From the cell containing the given text, extract its center point as [X, Y] coordinate. 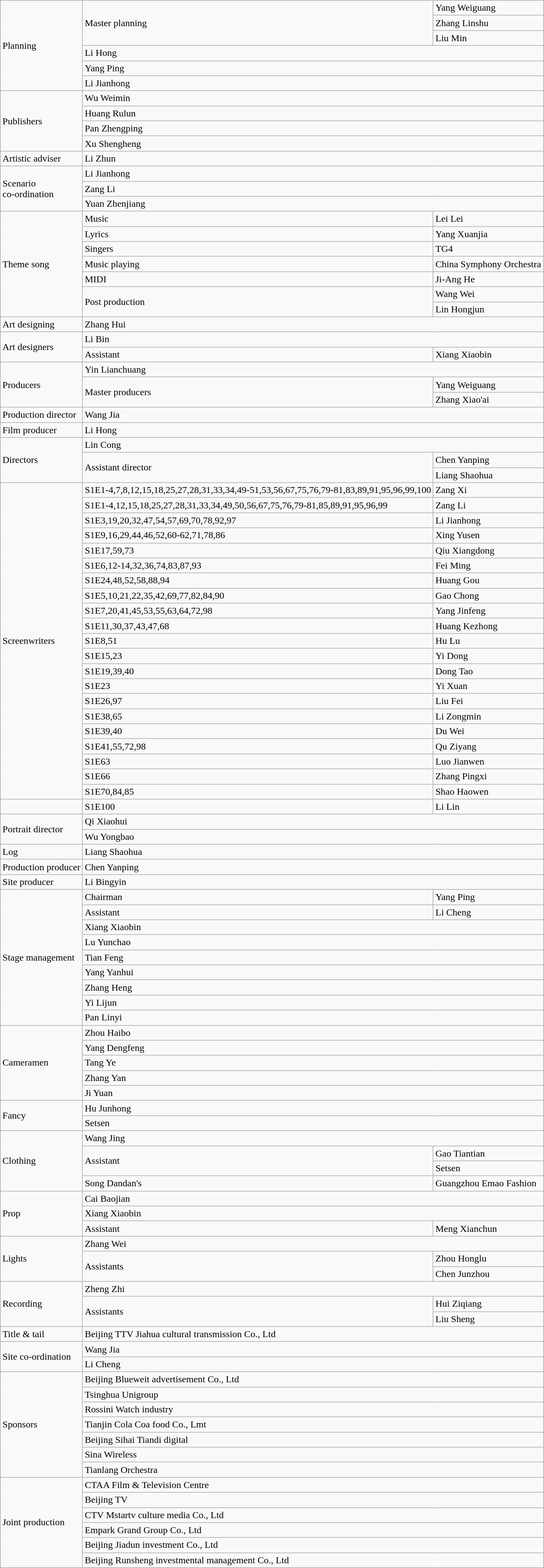
Zhang Pingxi [488, 776]
Wang Jing [313, 1138]
Film producer [42, 430]
Lin Cong [313, 445]
Zhang Xiao'ai [488, 400]
Lei Lei [488, 219]
S1E6,12-14,32,36,74,83,87,93 [258, 565]
Beijing Runsheng investmental management Co., Ltd [313, 1560]
Zhang Heng [313, 988]
S1E9,16,29,44,46,52,60-62,71,78,86 [258, 535]
Li Lin [488, 807]
S1E39,40 [258, 731]
Tian Feng [313, 957]
Wang Wei [488, 294]
Beijing TV [313, 1500]
Clothing [42, 1161]
Zheng Zhi [313, 1289]
Singers [258, 249]
Xu Shengheng [313, 143]
Fancy [42, 1115]
S1E38,65 [258, 716]
Site co-ordination [42, 1357]
Sponsors [42, 1424]
Yi Dong [488, 656]
Qu Ziyang [488, 746]
Qiu Xiangdong [488, 550]
Pan Linyi [313, 1018]
Hu Junhong [313, 1108]
Rossini Watch industry [313, 1410]
Li Zhun [313, 158]
Theme song [42, 264]
Li Bingyin [313, 882]
Yi Lijun [313, 1003]
Art designers [42, 347]
S1E26,97 [258, 701]
Ji-Ang He [488, 279]
Huang Gou [488, 580]
Production director [42, 415]
Lu Yunchao [313, 942]
Music playing [258, 264]
S1E15,23 [258, 656]
Tang Ye [313, 1063]
Site producer [42, 882]
Prop [42, 1214]
Zhang Yan [313, 1078]
Tianjin Cola Coa food Co., Lmt [313, 1425]
Meng Xianchun [488, 1229]
Hui Ziqiang [488, 1304]
Huang Kezhong [488, 626]
Shao Haowen [488, 792]
Li Bin [313, 339]
Fei Ming [488, 565]
Zhang Hui [313, 324]
Huang Rulun [313, 113]
Tsinghua Unigroup [313, 1394]
S1E100 [258, 807]
Gao Chong [488, 596]
Lin Hongjun [488, 309]
Zhou Honglu [488, 1259]
Directors [42, 460]
Liu Min [488, 38]
Yang Dengfeng [313, 1048]
Yang Jinfeng [488, 611]
Production producer [42, 867]
S1E3,19,20,32,47,54,57,69,70,78,92,97 [258, 520]
Beijing Sihai Tiandi digital [313, 1440]
Yuan Zhenjiang [313, 204]
Assistant director [258, 468]
Planning [42, 46]
Beijing Jiadun investment Co., Ltd [313, 1545]
Master producers [258, 392]
Zhang Wei [313, 1244]
Stage management [42, 957]
S1E63 [258, 761]
Chairman [258, 897]
Song Dandan's [258, 1184]
Liu Fei [488, 701]
Hu Lu [488, 641]
S1E17,59,73 [258, 550]
Lights [42, 1259]
China Symphony Orchestra [488, 264]
Li Zongmin [488, 716]
Zhou Haibo [313, 1033]
CTV Mstartv culture media Co., Ltd [313, 1515]
S1E41,55,72,98 [258, 746]
Cameramen [42, 1063]
Guangzhou Emao Fashion [488, 1184]
Portrait director [42, 829]
S1E1-4,7,8,12,15,18,25,27,28,31,33,34,49-51,53,56,67,75,76,79-81,83,89,91,95,96,99,100 [258, 490]
Liu Sheng [488, 1319]
S1E1-4,12,15,18,25,27,28,31,33,34,49,50,56,67,75,76,79-81,85,89,91,95,96,99 [258, 505]
Pan Zhengping [313, 128]
Log [42, 852]
Screenwriters [42, 641]
Wu Weimin [313, 98]
Luo Jianwen [488, 761]
Yang Xuanjia [488, 234]
Art designing [42, 324]
Wu Yongbao [313, 837]
Publishers [42, 121]
S1E66 [258, 776]
Ji Yuan [313, 1093]
Empark Grand Group Co., Ltd [313, 1530]
Artistic adviser [42, 158]
Title & tail [42, 1334]
Lyrics [258, 234]
Joint production [42, 1522]
S1E23 [258, 686]
Beijing Blueweit advertisement Co., Ltd [313, 1379]
Chen Junzhou [488, 1274]
TG4 [488, 249]
Gao Tiantian [488, 1153]
S1E7,20,41,45,53,55,63,64,72,98 [258, 611]
S1E70,84,85 [258, 792]
CTAA Film & Television Centre [313, 1485]
Master planning [258, 23]
Beijing TTV Jiahua cultural transmission Co., Ltd [313, 1334]
S1E24,48,52,58,88,94 [258, 580]
MIDI [258, 279]
S1E11,30,37,43,47,68 [258, 626]
S1E19,39,40 [258, 671]
Cai Baojian [313, 1199]
Du Wei [488, 731]
Dong Tao [488, 671]
Recording [42, 1304]
Sina Wireless [313, 1455]
Tianlang Orchestra [313, 1470]
Yin Lianchuang [313, 369]
Post production [258, 302]
S1E8,51 [258, 641]
Yi Xuan [488, 686]
Xing Yusen [488, 535]
S1E5,10,21,22,35,42,69,77,82,84,90 [258, 596]
Producers [42, 384]
Zhang Linshu [488, 23]
Qi Xiaohui [313, 822]
Zang Xi [488, 490]
Scenarioco-ordination [42, 188]
Yang Yanhui [313, 972]
Music [258, 219]
